Scan for the cell matching the given text and deliver its (X, Y) coordinate at center. 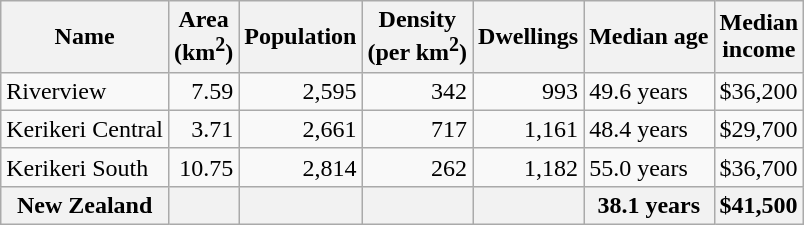
7.59 (203, 91)
1,161 (528, 129)
$41,500 (759, 205)
48.4 years (649, 129)
Area(km2) (203, 37)
Riverview (85, 91)
55.0 years (649, 167)
Name (85, 37)
993 (528, 91)
1,182 (528, 167)
2,595 (300, 91)
Median age (649, 37)
New Zealand (85, 205)
Kerikeri South (85, 167)
38.1 years (649, 205)
49.6 years (649, 91)
2,814 (300, 167)
2,661 (300, 129)
Population (300, 37)
342 (418, 91)
$36,700 (759, 167)
Kerikeri Central (85, 129)
$36,200 (759, 91)
262 (418, 167)
717 (418, 129)
10.75 (203, 167)
Medianincome (759, 37)
Dwellings (528, 37)
$29,700 (759, 129)
3.71 (203, 129)
Density(per km2) (418, 37)
